Determine the [X, Y] coordinate at the center of the cell enclosing the given text.  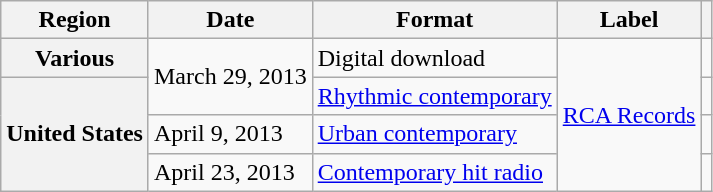
RCA Records [629, 115]
Format [434, 20]
Various [75, 58]
April 9, 2013 [230, 134]
Contemporary hit radio [434, 172]
Date [230, 20]
March 29, 2013 [230, 77]
Rhythmic contemporary [434, 96]
April 23, 2013 [230, 172]
United States [75, 134]
Digital download [434, 58]
Region [75, 20]
Label [629, 20]
Urban contemporary [434, 134]
